Find where the given text appears and provide that cell's center as (x, y) coordinate. 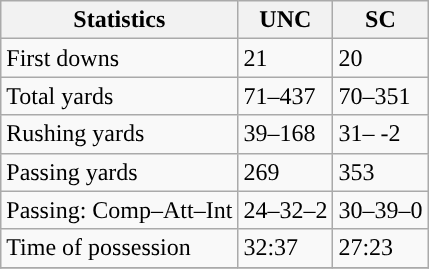
UNC (286, 20)
20 (380, 58)
27:23 (380, 248)
30–39–0 (380, 210)
31– -2 (380, 134)
32:37 (286, 248)
39–168 (286, 134)
SC (380, 20)
269 (286, 172)
Rushing yards (120, 134)
Total yards (120, 96)
Time of possession (120, 248)
71–437 (286, 96)
Statistics (120, 20)
21 (286, 58)
First downs (120, 58)
Passing: Comp–Att–Int (120, 210)
353 (380, 172)
70–351 (380, 96)
Passing yards (120, 172)
24–32–2 (286, 210)
